For the text-containing cell, return its midpoint in [x, y] coordinate format. 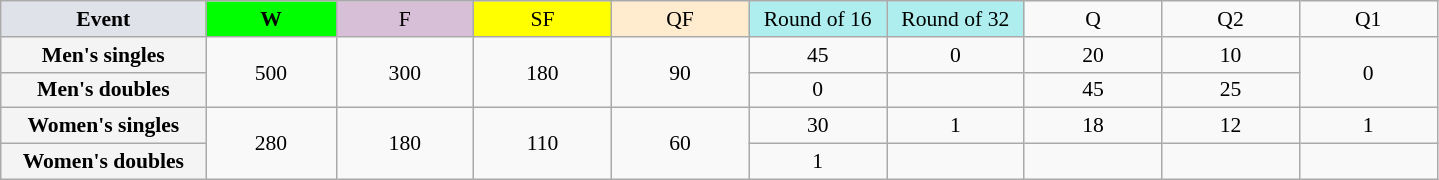
500 [271, 72]
18 [1093, 126]
30 [818, 126]
300 [405, 72]
60 [680, 144]
Round of 32 [955, 19]
Men's doubles [104, 90]
Women's singles [104, 126]
Men's singles [104, 55]
SF [543, 19]
W [271, 19]
20 [1093, 55]
110 [543, 144]
Q2 [1231, 19]
QF [680, 19]
Q1 [1368, 19]
90 [680, 72]
10 [1231, 55]
Round of 16 [818, 19]
280 [271, 144]
Women's doubles [104, 162]
Event [104, 19]
12 [1231, 126]
25 [1231, 90]
Q [1093, 19]
F [405, 19]
